For the text-containing cell, return its midpoint in (x, y) coordinate format. 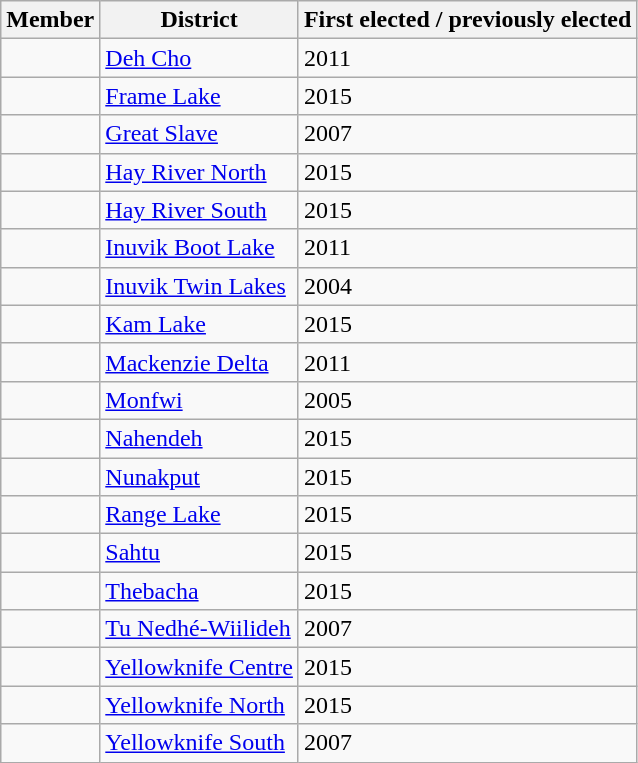
Inuvik Boot Lake (200, 248)
Frame Lake (200, 96)
2004 (468, 286)
Tu Nedhé-Wiilideh (200, 629)
Great Slave (200, 134)
Thebacha (200, 591)
Deh Cho (200, 58)
Nahendeh (200, 438)
Yellowknife Centre (200, 667)
Mackenzie Delta (200, 362)
Kam Lake (200, 324)
2005 (468, 400)
Hay River South (200, 210)
Yellowknife South (200, 743)
Nunakput (200, 477)
Yellowknife North (200, 705)
Sahtu (200, 553)
District (200, 20)
Hay River North (200, 172)
Monfwi (200, 400)
Inuvik Twin Lakes (200, 286)
Member (50, 20)
First elected / previously elected (468, 20)
Range Lake (200, 515)
